From the cell containing the given text, extract its center point as (X, Y) coordinate. 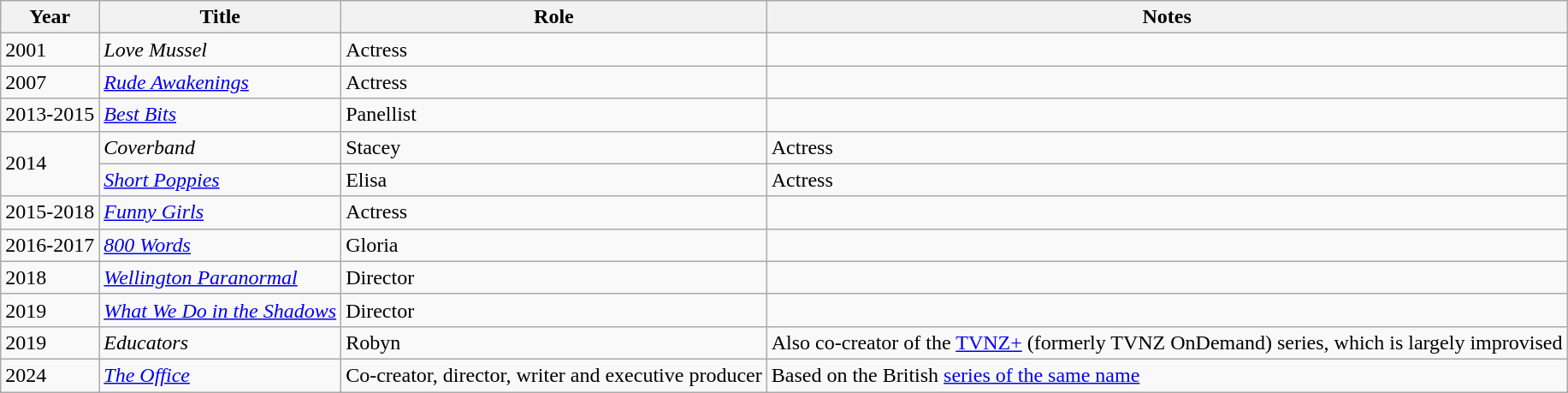
What We Do in the Shadows (221, 310)
2018 (50, 277)
Role (554, 17)
Also co-creator of the TVNZ+ (formerly TVNZ OnDemand) series, which is largely improvised (1167, 342)
2007 (50, 82)
Panellist (554, 115)
2015-2018 (50, 212)
800 Words (221, 245)
Year (50, 17)
Educators (221, 342)
2001 (50, 50)
Elisa (554, 180)
Love Mussel (221, 50)
Title (221, 17)
Based on the British series of the same name (1167, 375)
Notes (1167, 17)
2024 (50, 375)
Best Bits (221, 115)
The Office (221, 375)
Stacey (554, 147)
Wellington Paranormal (221, 277)
2014 (50, 164)
Robyn (554, 342)
Funny Girls (221, 212)
Coverband (221, 147)
Short Poppies (221, 180)
2013-2015 (50, 115)
Gloria (554, 245)
Co-creator, director, writer and executive producer (554, 375)
Rude Awakenings (221, 82)
2016-2017 (50, 245)
